Identify which cell holds the provided text, then report its (x, y) central coordinate. 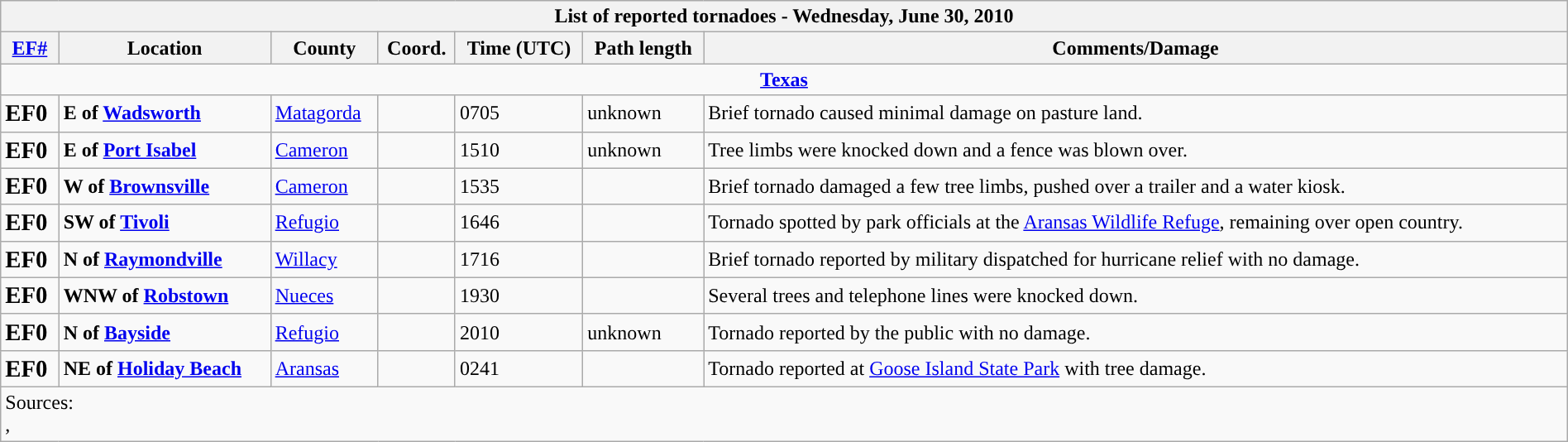
EF# (30, 48)
Comments/Damage (1136, 48)
Brief tornado reported by military dispatched for hurricane relief with no damage. (1136, 259)
1646 (519, 223)
2010 (519, 332)
1535 (519, 186)
County (324, 48)
1930 (519, 295)
N of Bayside (165, 332)
Tornado spotted by park officials at the Aransas Wildlife Refuge, remaining over open country. (1136, 223)
W of Brownsville (165, 186)
Tornado reported by the public with no damage. (1136, 332)
E of Port Isabel (165, 150)
0241 (519, 368)
0705 (519, 113)
Brief tornado caused minimal damage on pasture land. (1136, 113)
N of Raymondville (165, 259)
NE of Holiday Beach (165, 368)
Path length (643, 48)
SW of Tivoli (165, 223)
Aransas (324, 368)
1510 (519, 150)
Willacy (324, 259)
E of Wadsworth (165, 113)
1716 (519, 259)
Time (UTC) (519, 48)
WNW of Robstown (165, 295)
Tree limbs were knocked down and a fence was blown over. (1136, 150)
Several trees and telephone lines were knocked down. (1136, 295)
Tornado reported at Goose Island State Park with tree damage. (1136, 368)
List of reported tornadoes - Wednesday, June 30, 2010 (784, 17)
Coord. (417, 48)
Matagorda (324, 113)
Location (165, 48)
Texas (784, 79)
Nueces (324, 295)
Sources:, (784, 414)
Brief tornado damaged a few tree limbs, pushed over a trailer and a water kiosk. (1136, 186)
